Locate the cell with the specified text and output its (X, Y) center coordinate. 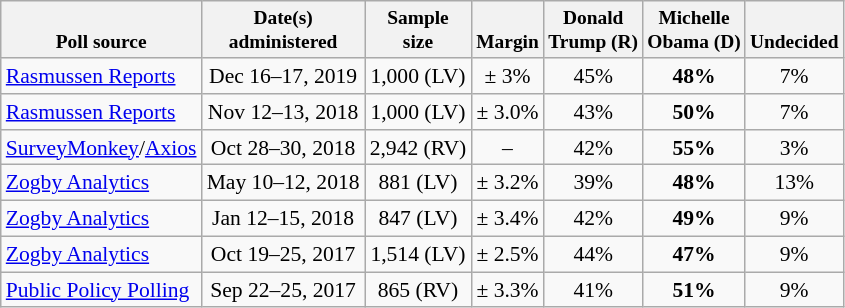
1,514 (LV) (418, 254)
± 3.0% (507, 112)
± 3.4% (507, 219)
DonaldTrump (R) (594, 30)
3% (794, 148)
881 (LV) (418, 183)
41% (594, 290)
50% (694, 112)
39% (594, 183)
Oct 28–30, 2018 (284, 148)
43% (594, 112)
Nov 12–13, 2018 (284, 112)
55% (694, 148)
51% (694, 290)
± 2.5% (507, 254)
Undecided (794, 30)
± 3.3% (507, 290)
Poll source (102, 30)
± 3.2% (507, 183)
45% (594, 76)
44% (594, 254)
MichelleObama (D) (694, 30)
Public Policy Polling (102, 290)
47% (694, 254)
847 (LV) (418, 219)
Margin (507, 30)
13% (794, 183)
May 10–12, 2018 (284, 183)
– (507, 148)
Jan 12–15, 2018 (284, 219)
Date(s)administered (284, 30)
Dec 16–17, 2019 (284, 76)
49% (694, 219)
Samplesize (418, 30)
Sep 22–25, 2017 (284, 290)
SurveyMonkey/Axios (102, 148)
2,942 (RV) (418, 148)
Oct 19–25, 2017 (284, 254)
865 (RV) (418, 290)
± 3% (507, 76)
